Extract the [X, Y] coordinate from the center of the cell holding the provided text.  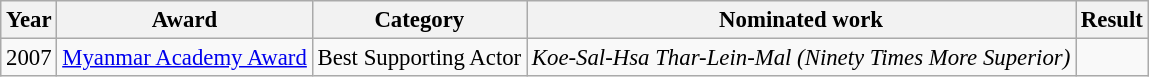
Result [1112, 20]
Best Supporting Actor [419, 58]
Year [29, 20]
Myanmar Academy Award [184, 58]
Category [419, 20]
Nominated work [800, 20]
Award [184, 20]
Koe-Sal-Hsa Thar-Lein-Mal (Ninety Times More Superior) [800, 58]
2007 [29, 58]
